Output the [X, Y] coordinate of the center of the cell containing the given text.  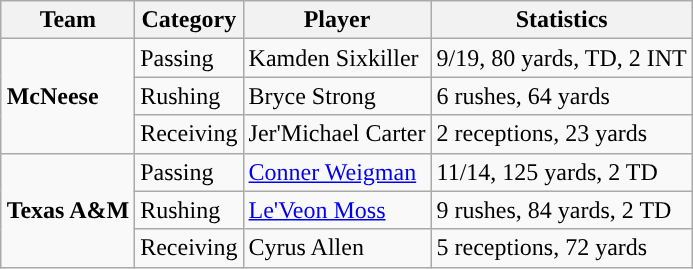
2 receptions, 23 yards [562, 134]
Team [68, 20]
Statistics [562, 20]
Le'Veon Moss [337, 210]
Kamden Sixkiller [337, 58]
Category [189, 20]
Bryce Strong [337, 96]
Cyrus Allen [337, 248]
5 receptions, 72 yards [562, 248]
11/14, 125 yards, 2 TD [562, 172]
McNeese [68, 96]
Player [337, 20]
6 rushes, 64 yards [562, 96]
Texas A&M [68, 210]
Conner Weigman [337, 172]
9/19, 80 yards, TD, 2 INT [562, 58]
Jer'Michael Carter [337, 134]
9 rushes, 84 yards, 2 TD [562, 210]
